For the text-containing cell, return its midpoint in [X, Y] coordinate format. 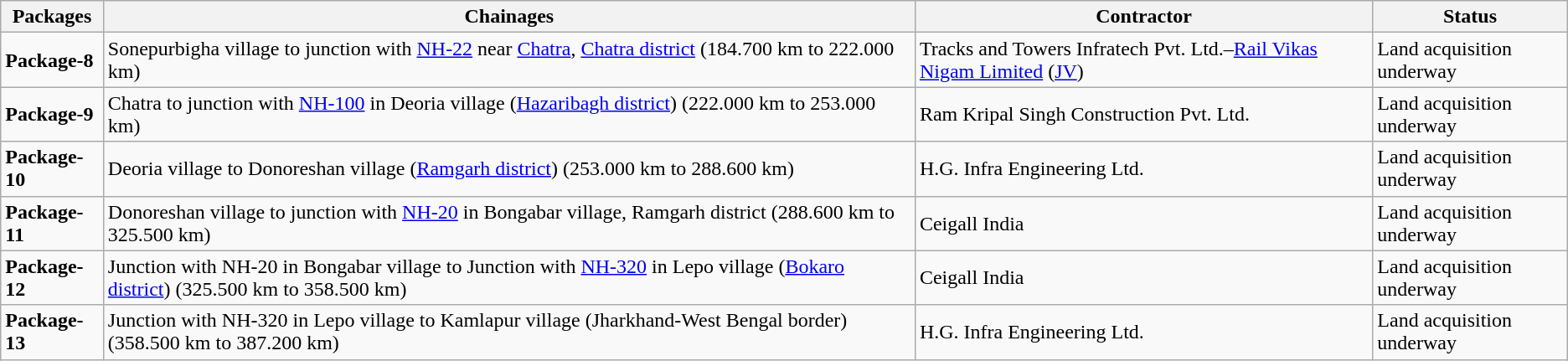
Chatra to junction with NH-100 in Deoria village (Hazaribagh district) (222.000 km to 253.000 km) [509, 114]
Package-9 [52, 114]
Donoreshan village to junction with NH-20 in Bongabar village, Ramgarh district (288.600 km to 325.500 km) [509, 223]
Chainages [509, 17]
Packages [52, 17]
Package-8 [52, 60]
Deoria village to Donoreshan village (Ramgarh district) (253.000 km to 288.600 km) [509, 169]
Status [1470, 17]
Package-12 [52, 278]
Junction with NH-20 in Bongabar village to Junction with NH-320 in Lepo village (Bokaro district) (325.500 km to 358.500 km) [509, 278]
Package-13 [52, 332]
Package-11 [52, 223]
Tracks and Towers Infratech Pvt. Ltd.–Rail Vikas Nigam Limited (JV) [1143, 60]
Ram Kripal Singh Construction Pvt. Ltd. [1143, 114]
Package-10 [52, 169]
Sonepurbigha village to junction with NH-22 near Chatra, Chatra district (184.700 km to 222.000 km) [509, 60]
Contractor [1143, 17]
Junction with NH-320 in Lepo village to Kamlapur village (Jharkhand-West Bengal border) (358.500 km to 387.200 km) [509, 332]
